Extract the (x, y) coordinate from the center of the cell holding the provided text.  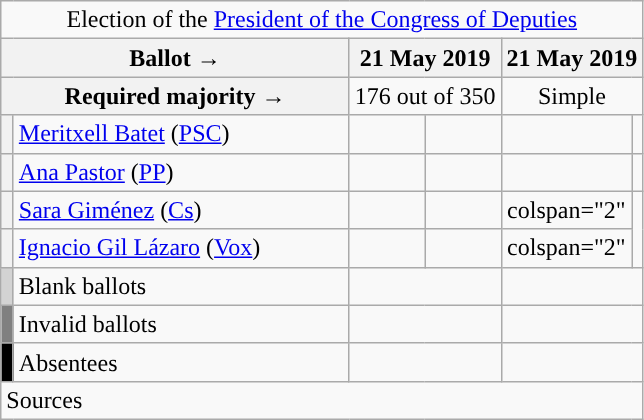
Required majority → (176, 96)
Simple (572, 96)
Invalid ballots (181, 324)
Sources (322, 400)
Ana Pastor (PP) (181, 172)
Ballot → (176, 58)
Sara Giménez (Cs) (181, 210)
Ignacio Gil Lázaro (Vox) (181, 248)
Absentees (181, 362)
Election of the President of the Congress of Deputies (322, 20)
176 out of 350 (425, 96)
Meritxell Batet (PSC) (181, 134)
Blank ballots (181, 286)
